From the cell containing the given text, extract its center point as (X, Y) coordinate. 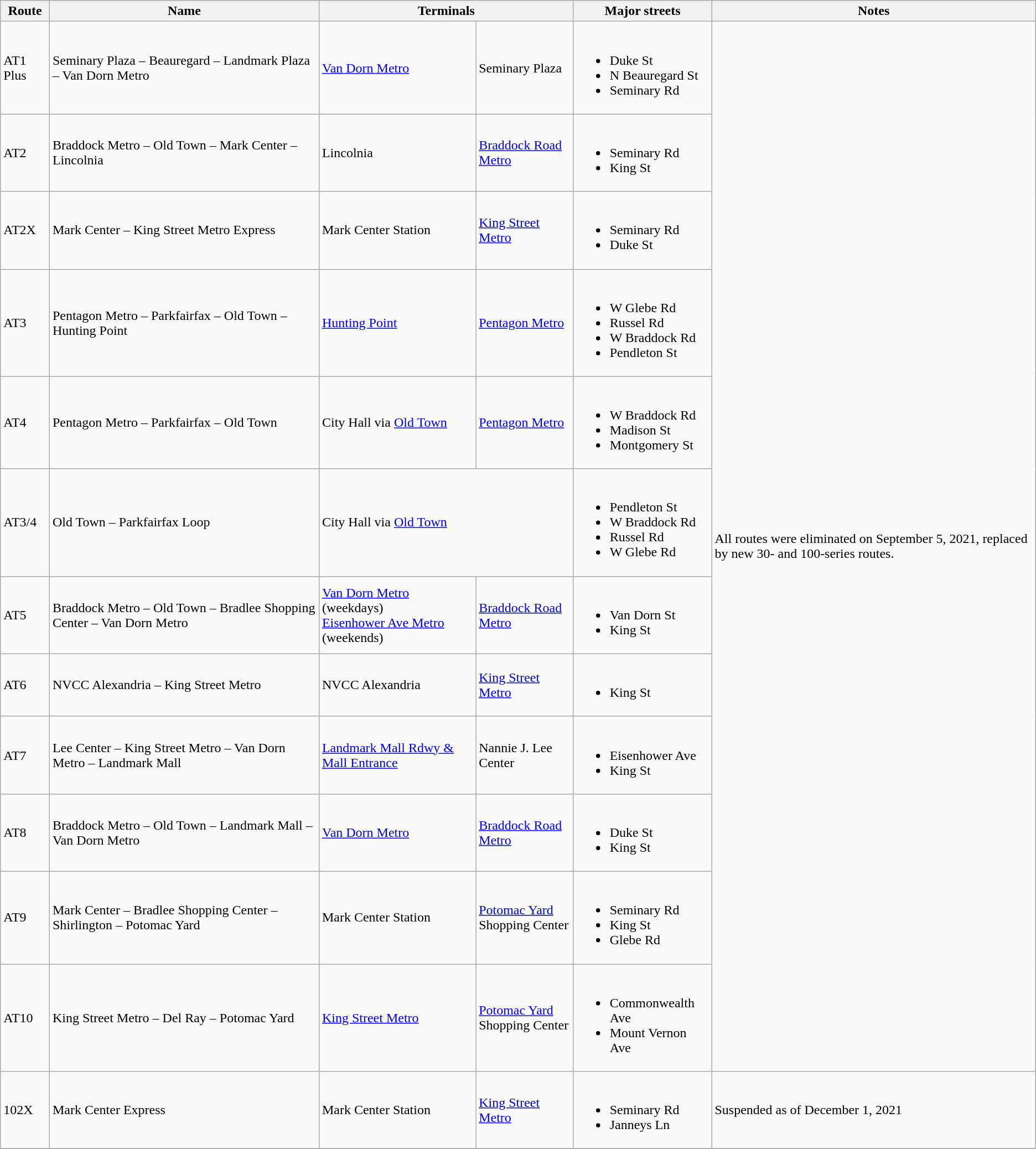
AT2 (25, 153)
All routes were eliminated on September 5, 2021, replaced by new 30- and 100-series routes. (873, 547)
Pentagon Metro – Parkfairfax – Old Town (184, 423)
Seminary Plaza (525, 68)
AT3 (25, 323)
Van Dorn StKing St (643, 615)
Eisenhower AveKing St (643, 755)
Pendleton StW Braddock RdRussel RdW Glebe Rd (643, 522)
NVCC Alexandria (397, 685)
AT5 (25, 615)
Old Town – Parkfairfax Loop (184, 522)
Braddock Metro – Old Town – Landmark Mall – Van Dorn Metro (184, 832)
AT6 (25, 685)
Mark Center – Bradlee Shopping Center – Shirlington – Potomac Yard (184, 918)
Lee Center – King Street Metro – Van Dorn Metro – Landmark Mall (184, 755)
Seminary RdKing St (643, 153)
Name (184, 11)
Seminary RdJanneys Ln (643, 1110)
NVCC Alexandria – King Street Metro (184, 685)
AT2X (25, 230)
AT4 (25, 423)
W Braddock RdMadison StMontgomery St (643, 423)
Seminary RdDuke St (643, 230)
Mark Center Express (184, 1110)
Braddock Metro – Old Town – Bradlee Shopping Center – Van Dorn Metro (184, 615)
AT7 (25, 755)
AT3/4 (25, 522)
Hunting Point (397, 323)
King St (643, 685)
Suspended as of December 1, 2021 (873, 1110)
W Glebe RdRussel RdW Braddock RdPendleton St (643, 323)
Route (25, 11)
Duke StN Beauregard StSeminary Rd (643, 68)
AT9 (25, 918)
Landmark Mall Rdwy & Mall Entrance (397, 755)
Duke StKing St (643, 832)
Van Dorn Metro (weekdays)Eisenhower Ave Metro (weekends) (397, 615)
Pentagon Metro – Parkfairfax – Old Town – Hunting Point (184, 323)
King Street Metro – Del Ray – Potomac Yard (184, 1018)
Braddock Metro – Old Town – Mark Center – Lincolnia (184, 153)
Notes (873, 11)
Seminary Plaza – Beauregard – Landmark Plaza – Van Dorn Metro (184, 68)
Terminals (446, 11)
Nannie J. Lee Center (525, 755)
AT10 (25, 1018)
AT8 (25, 832)
Seminary RdKing StGlebe Rd (643, 918)
Major streets (643, 11)
Mark Center – King Street Metro Express (184, 230)
102X (25, 1110)
Commonwealth AveMount Vernon Ave (643, 1018)
Lincolnia (397, 153)
AT1 Plus (25, 68)
